Detect which cell encompasses the target text, then output its (X, Y) center coordinate. 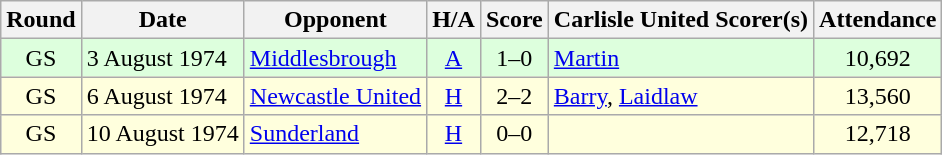
Sunderland (335, 134)
H/A (454, 20)
Score (514, 20)
2–2 (514, 96)
Attendance (878, 20)
Round (41, 20)
13,560 (878, 96)
3 August 1974 (162, 58)
Date (162, 20)
Middlesbrough (335, 58)
Newcastle United (335, 96)
1–0 (514, 58)
10 August 1974 (162, 134)
0–0 (514, 134)
Opponent (335, 20)
Martin (680, 58)
6 August 1974 (162, 96)
10,692 (878, 58)
Carlisle United Scorer(s) (680, 20)
A (454, 58)
12,718 (878, 134)
Barry, Laidlaw (680, 96)
